For the text-containing cell, return its midpoint in [x, y] coordinate format. 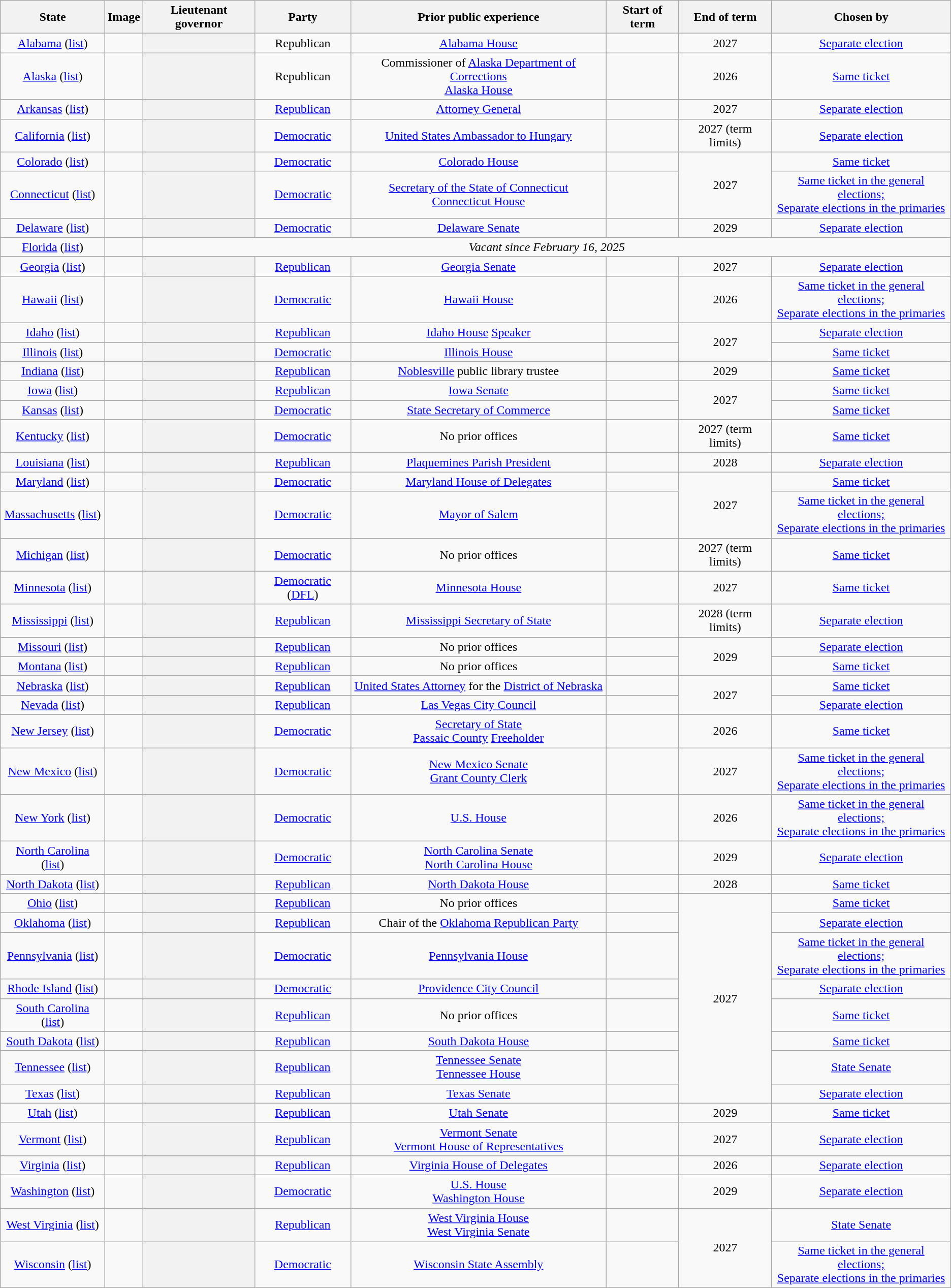
Maryland (list) [53, 482]
Rhode Island (list) [53, 989]
Minnesota House [479, 587]
Lieutenant governor [199, 17]
Tennessee SenateTennessee House [479, 1067]
North Dakota (list) [53, 884]
Democratic (DFL) [303, 587]
New Jersey (list) [53, 731]
Pennsylvania (list) [53, 956]
Vermont (list) [53, 1139]
Wisconsin State Assembly [479, 1265]
Indiana (list) [53, 371]
Chair of the Oklahoma Republican Party [479, 923]
Commissioner of Alaska Department of CorrectionsAlaska House [479, 76]
Illinois House [479, 352]
Vermont SenateVermont House of Representatives [479, 1139]
Chosen by [861, 17]
Kansas (list) [53, 410]
West Virginia House West Virginia Senate [479, 1224]
Michigan (list) [53, 555]
Delaware (list) [53, 228]
Alabama House [479, 43]
Colorado (list) [53, 162]
Idaho (list) [53, 332]
Maryland House of Delegates [479, 482]
Texas (list) [53, 1093]
Hawaii House [479, 299]
Secretary of StatePassaic County Freeholder [479, 731]
Mississippi (list) [53, 621]
State [53, 17]
Illinois (list) [53, 352]
Start of term [643, 17]
North Carolina (list) [53, 858]
Party [303, 17]
Kentucky (list) [53, 436]
New York (list) [53, 818]
Pennsylvania House [479, 956]
United States Attorney for the District of Nebraska [479, 685]
2028 (term limits) [725, 621]
South Dakota House [479, 1041]
Texas Senate [479, 1093]
Montana (list) [53, 666]
Utah (list) [53, 1113]
Idaho House Speaker [479, 332]
Washington (list) [53, 1191]
Utah Senate [479, 1113]
Tennessee (list) [53, 1067]
West Virginia (list) [53, 1224]
Secretary of the State of ConnecticutConnecticut House [479, 195]
South Dakota (list) [53, 1041]
Louisiana (list) [53, 462]
Prior public experience [479, 17]
Florida (list) [53, 247]
Image [124, 17]
Colorado House [479, 162]
North Carolina SenateNorth Carolina House [479, 858]
Plaquemines Parish President [479, 462]
Ohio (list) [53, 903]
Massachusetts (list) [53, 515]
Missouri (list) [53, 647]
Arkansas (list) [53, 109]
Connecticut (list) [53, 195]
Oklahoma (list) [53, 923]
U.S. House [479, 818]
Mayor of Salem [479, 515]
Alabama (list) [53, 43]
Attorney General [479, 109]
Alaska (list) [53, 76]
Georgia Senate [479, 266]
North Dakota House [479, 884]
U.S. HouseWashington House [479, 1191]
Nevada (list) [53, 705]
South Carolina (list) [53, 1015]
Iowa (list) [53, 391]
Delaware Senate [479, 228]
End of term [725, 17]
United States Ambassador to Hungary [479, 135]
Noblesville public library trustee [479, 371]
Providence City Council [479, 989]
Mississippi Secretary of State [479, 621]
Minnesota (list) [53, 587]
Georgia (list) [53, 266]
Vacant since February 16, 2025 [547, 247]
New Mexico (list) [53, 771]
Iowa Senate [479, 391]
Hawaii (list) [53, 299]
Wisconsin (list) [53, 1265]
Las Vegas City Council [479, 705]
Nebraska (list) [53, 685]
New Mexico SenateGrant County Clerk [479, 771]
California (list) [53, 135]
Virginia House of Delegates [479, 1165]
State Secretary of Commerce [479, 410]
Virginia (list) [53, 1165]
